For the text-containing cell, return its midpoint in [x, y] coordinate format. 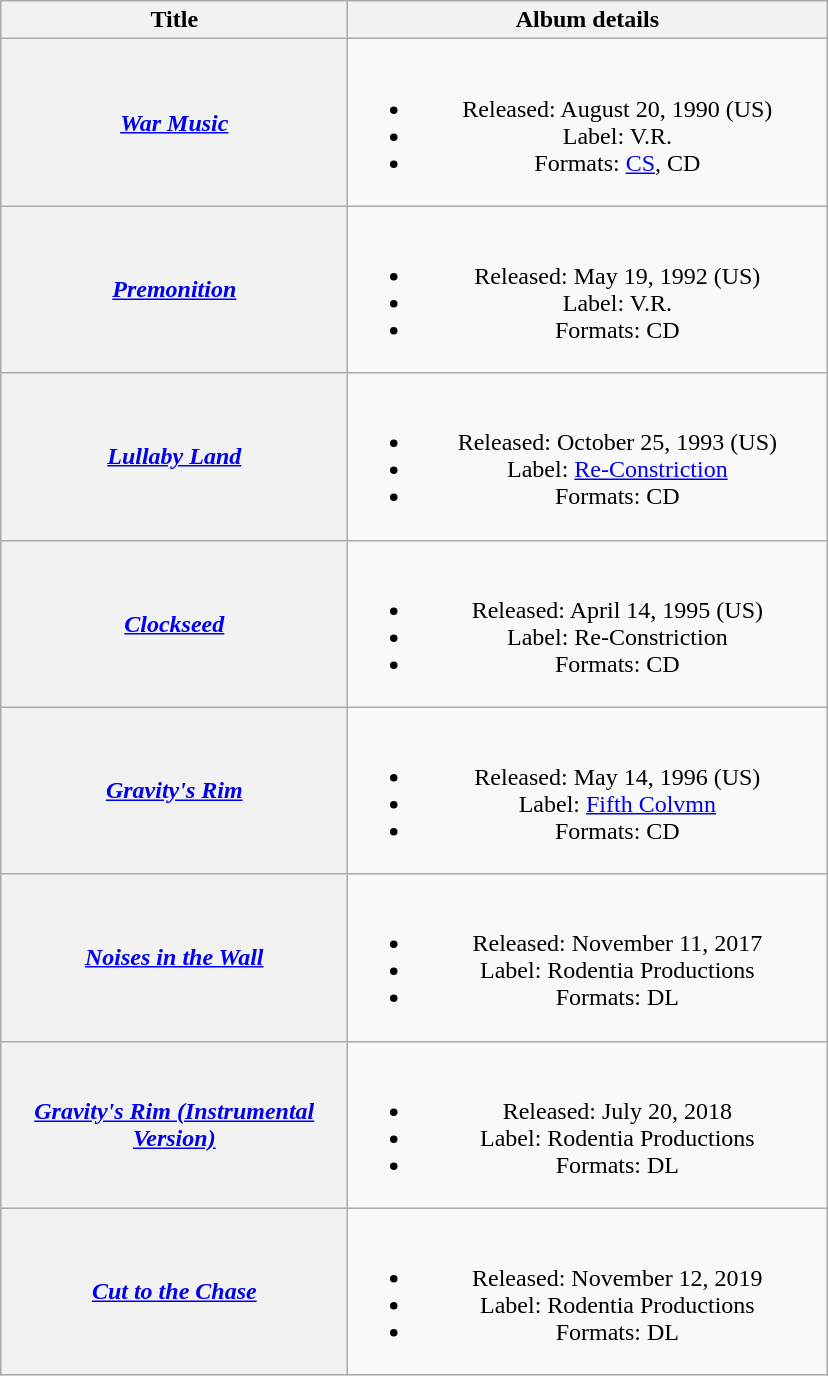
Released: October 25, 1993 (US)Label: Re-ConstrictionFormats: CD [588, 456]
Album details [588, 20]
Cut to the Chase [174, 1292]
Released: August 20, 1990 (US)Label: V.R.Formats: CS, CD [588, 122]
Released: November 12, 2019Label: Rodentia ProductionsFormats: DL [588, 1292]
Gravity's Rim [174, 790]
Released: July 20, 2018Label: Rodentia ProductionsFormats: DL [588, 1124]
Released: May 14, 1996 (US)Label: Fifth ColvmnFormats: CD [588, 790]
Noises in the Wall [174, 958]
Released: April 14, 1995 (US)Label: Re-ConstrictionFormats: CD [588, 624]
Clockseed [174, 624]
Premonition [174, 290]
War Music [174, 122]
Released: November 11, 2017Label: Rodentia ProductionsFormats: DL [588, 958]
Released: May 19, 1992 (US)Label: V.R.Formats: CD [588, 290]
Gravity's Rim (Instrumental Version) [174, 1124]
Lullaby Land [174, 456]
Title [174, 20]
